Detect which cell encompasses the target text, then output its (X, Y) center coordinate. 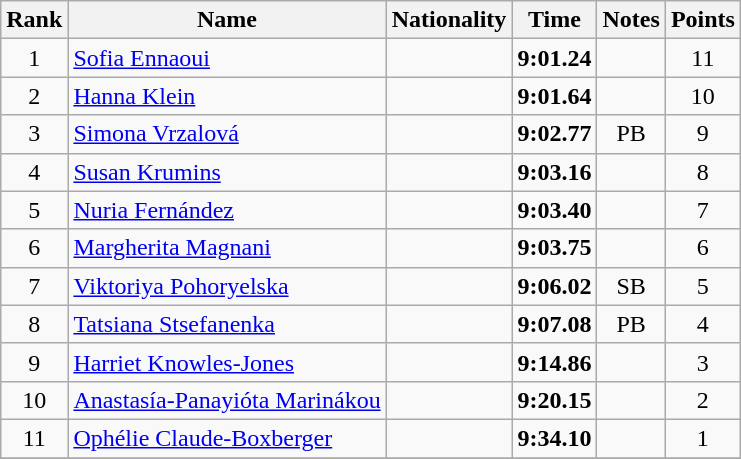
Notes (631, 20)
9:20.15 (554, 400)
9:03.40 (554, 210)
Points (702, 20)
9:02.77 (554, 134)
Ophélie Claude-Boxberger (227, 438)
Susan Krumins (227, 172)
9:01.24 (554, 58)
Nationality (449, 20)
9:01.64 (554, 96)
Viktoriya Pohoryelska (227, 286)
Tatsiana Stsefanenka (227, 324)
Nuria Fernández (227, 210)
9:03.75 (554, 248)
Hanna Klein (227, 96)
Name (227, 20)
9:07.08 (554, 324)
Sofia Ennaoui (227, 58)
Time (554, 20)
9:03.16 (554, 172)
Anastasía-Panayióta Marinákou (227, 400)
Simona Vrzalová (227, 134)
9:06.02 (554, 286)
Margherita Magnani (227, 248)
9:14.86 (554, 362)
SB (631, 286)
9:34.10 (554, 438)
Harriet Knowles-Jones (227, 362)
Rank (34, 20)
